Return the (X, Y) coordinate for the center point of the cell that contains the specified text.  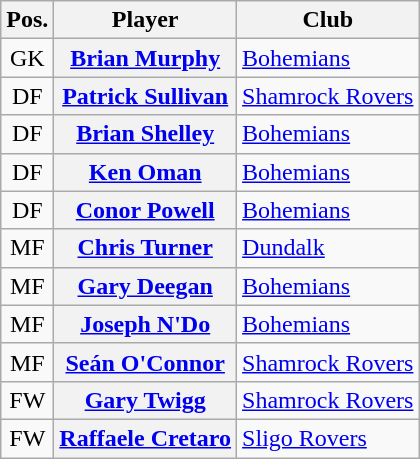
Seán O'Connor (146, 362)
Joseph N'Do (146, 324)
Gary Deegan (146, 286)
Gary Twigg (146, 400)
Dundalk (328, 248)
Conor Powell (146, 210)
Pos. (28, 20)
Ken Oman (146, 172)
Raffaele Cretaro (146, 438)
Brian Murphy (146, 58)
Brian Shelley (146, 134)
GK (28, 58)
Sligo Rovers (328, 438)
Chris Turner (146, 248)
Patrick Sullivan (146, 96)
Club (328, 20)
Player (146, 20)
